Extract the (x, y) coordinate from the center of the cell holding the provided text.  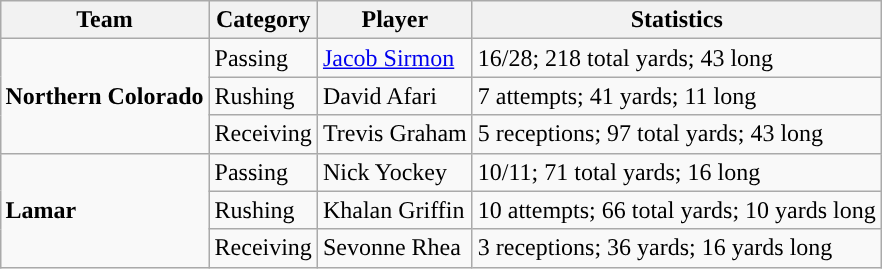
Northern Colorado (104, 96)
Statistics (676, 20)
Jacob Sirmon (394, 58)
10 attempts; 66 total yards; 10 yards long (676, 210)
3 receptions; 36 yards; 16 yards long (676, 248)
Category (263, 20)
Khalan Griffin (394, 210)
Team (104, 20)
7 attempts; 41 yards; 11 long (676, 96)
David Afari (394, 96)
Sevonne Rhea (394, 248)
Nick Yockey (394, 172)
Player (394, 20)
Trevis Graham (394, 134)
10/11; 71 total yards; 16 long (676, 172)
5 receptions; 97 total yards; 43 long (676, 134)
16/28; 218 total yards; 43 long (676, 58)
Lamar (104, 210)
